Determine the [x, y] coordinate at the center of the cell enclosing the given text.  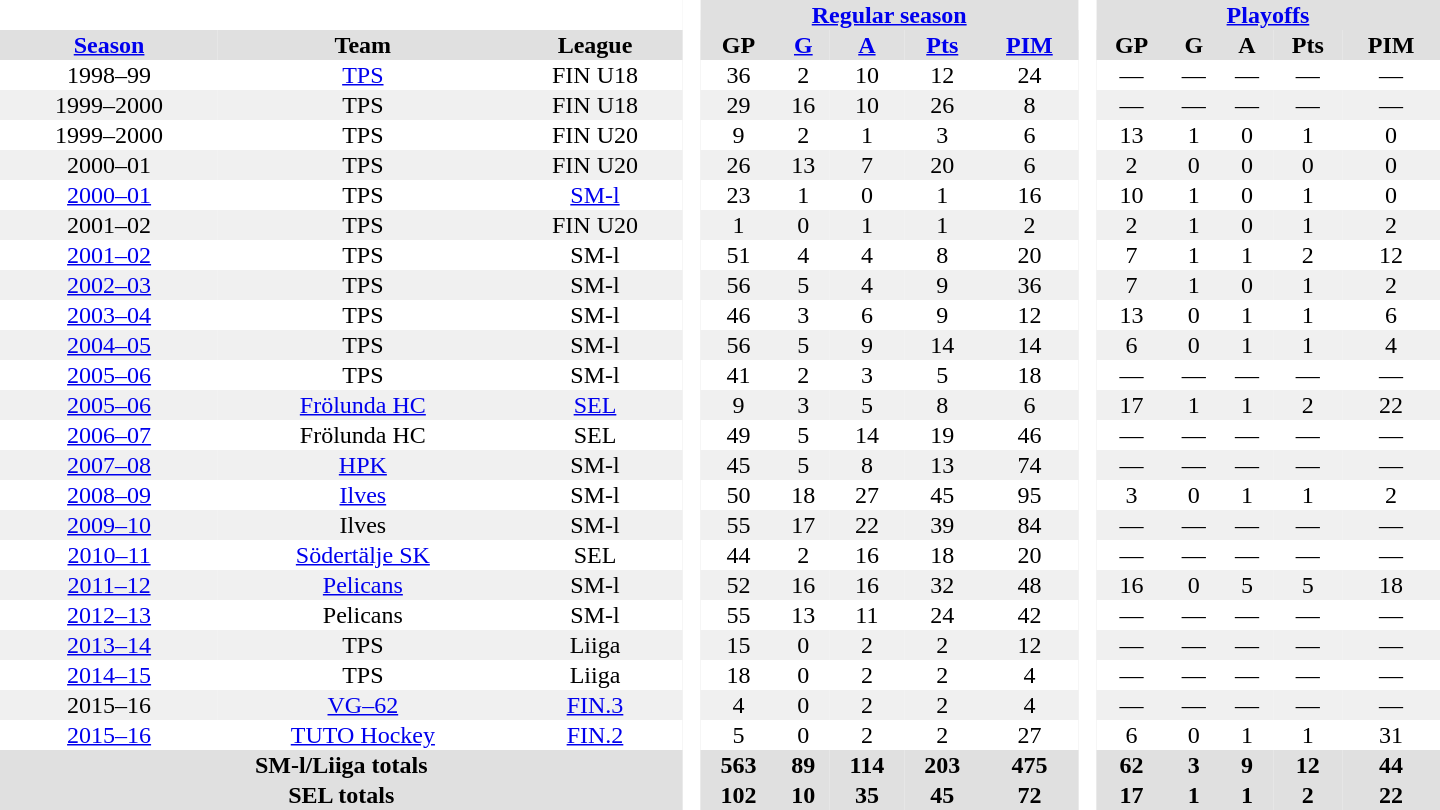
203 [942, 765]
2012–13 [109, 615]
89 [804, 765]
2011–12 [109, 585]
Team [362, 45]
HPK [362, 465]
11 [867, 615]
50 [738, 495]
2002–03 [109, 285]
41 [738, 375]
563 [738, 765]
62 [1132, 765]
League [596, 45]
2013–14 [109, 645]
FIN.2 [596, 735]
49 [738, 435]
Playoffs [1268, 15]
23 [738, 195]
1998–99 [109, 75]
VG–62 [362, 705]
102 [738, 795]
2007–08 [109, 465]
2004–05 [109, 345]
29 [738, 105]
42 [1030, 615]
Season [109, 45]
2008–09 [109, 495]
52 [738, 585]
95 [1030, 495]
2003–04 [109, 315]
2014–15 [109, 675]
Regular season [889, 15]
2006–07 [109, 435]
2010–11 [109, 555]
32 [942, 585]
39 [942, 525]
15 [738, 645]
74 [1030, 465]
TUTO Hockey [362, 735]
Södertälje SK [362, 555]
84 [1030, 525]
SEL totals [341, 795]
35 [867, 795]
51 [738, 255]
FIN.3 [596, 705]
114 [867, 765]
19 [942, 435]
48 [1030, 585]
SM-l/Liiga totals [341, 765]
475 [1030, 765]
72 [1030, 795]
31 [1391, 735]
2009–10 [109, 525]
